Find where the given text appears and provide that cell's center as (X, Y) coordinate. 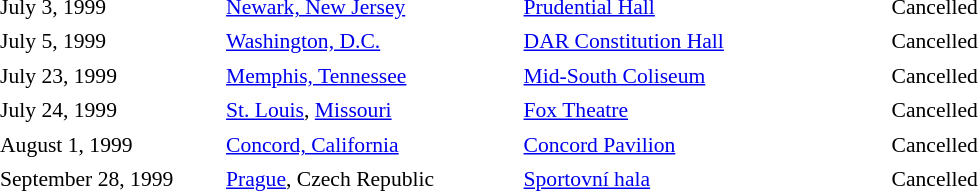
Washington, D.C. (370, 42)
DAR Constitution Hall (704, 42)
Mid-South Coliseum (704, 76)
Concord Pavilion (704, 145)
Concord, California (370, 145)
Fox Theatre (704, 110)
Memphis, Tennessee (370, 76)
St. Louis, Missouri (370, 110)
